Extract the [X, Y] coordinate from the center of the cell holding the provided text.  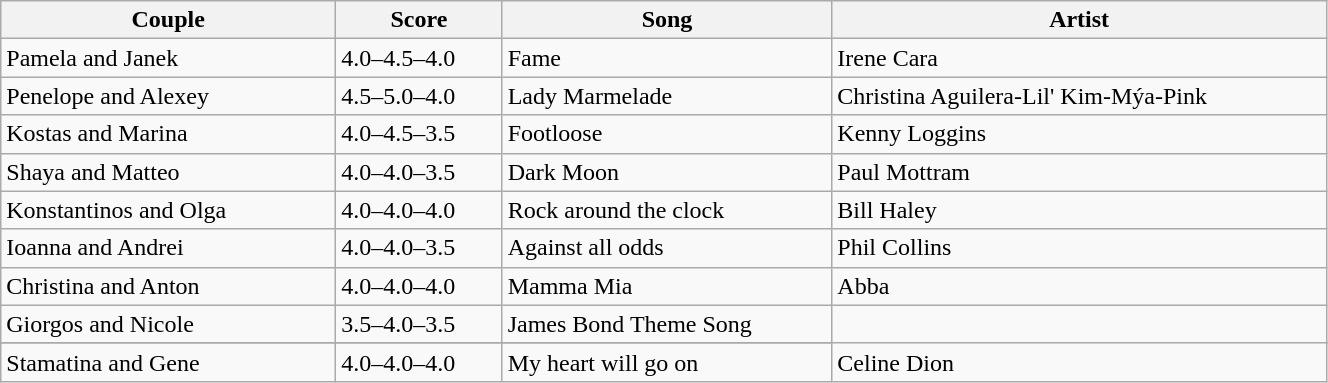
Kenny Loggins [1080, 134]
Song [667, 20]
Fame [667, 58]
Paul Mottram [1080, 172]
4.5–5.0–4.0 [419, 96]
Abba [1080, 286]
Pamela and Janek [168, 58]
Footloose [667, 134]
Rock around the clock [667, 210]
Irene Cara [1080, 58]
Artist [1080, 20]
Phil Collins [1080, 248]
Celine Dion [1080, 362]
4.0–4.5–3.5 [419, 134]
Mamma Mia [667, 286]
Giorgos and Nicole [168, 324]
Bill Haley [1080, 210]
Lady Marmelade [667, 96]
Konstantinos and Olga [168, 210]
Dark Moon [667, 172]
Penelope and Alexey [168, 96]
Christina and Anton [168, 286]
Ioanna and Andrei [168, 248]
Shaya and Matteo [168, 172]
Against all odds [667, 248]
My heart will go on [667, 362]
3.5–4.0–3.5 [419, 324]
Couple [168, 20]
Score [419, 20]
Christina Aguilera-Lil' Kim-Mýa-Pink [1080, 96]
Stamatina and Gene [168, 362]
Kostas and Marina [168, 134]
4.0–4.5–4.0 [419, 58]
James Bond Theme Song [667, 324]
